Locate the cell with the specified text and output its (X, Y) center coordinate. 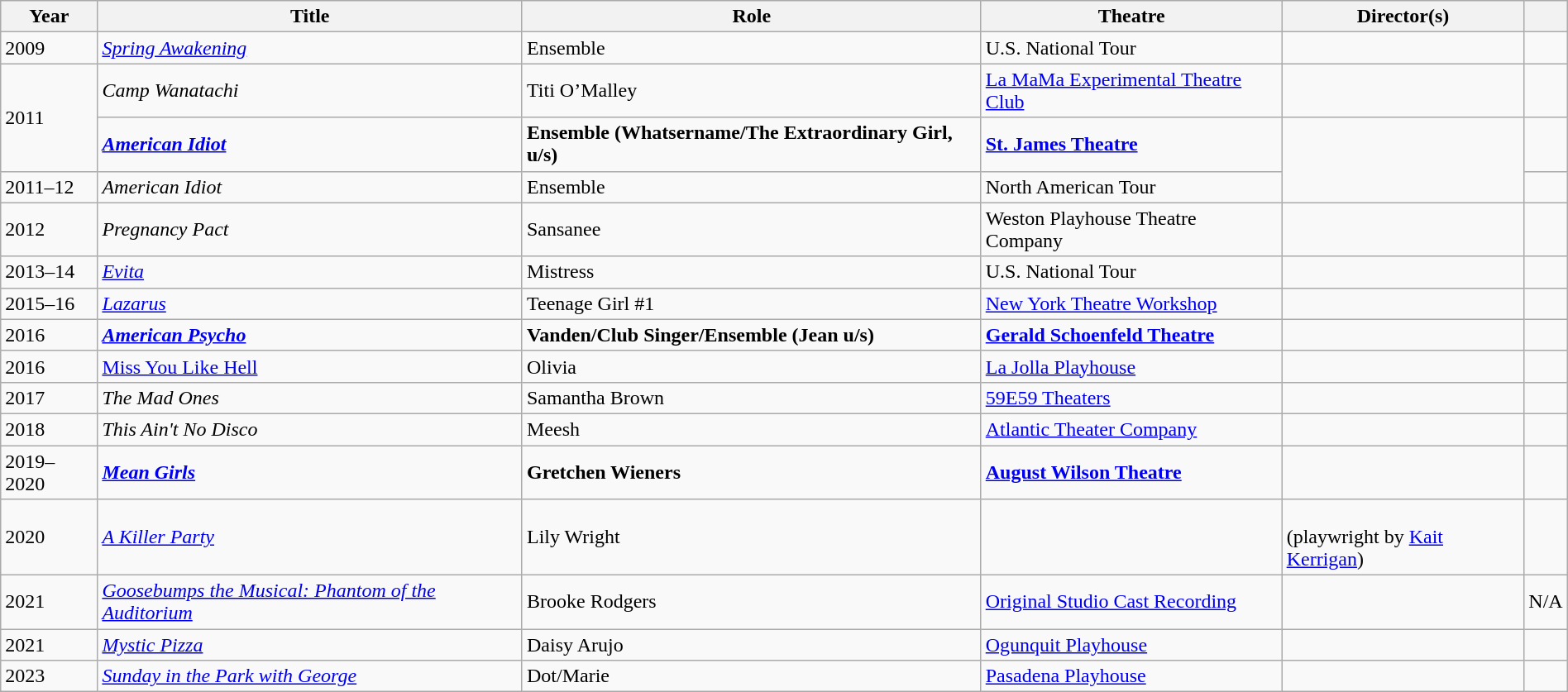
Atlantic Theater Company (1131, 429)
Original Studio Cast Recording (1131, 602)
2011–12 (50, 187)
Gerald Schoenfeld Theatre (1131, 335)
Goosebumps the Musical: Phantom of the Auditorium (310, 602)
Brooke Rodgers (751, 602)
2020 (50, 537)
This Ain't No Disco (310, 429)
American Psycho (310, 335)
Mystic Pizza (310, 645)
La Jolla Playhouse (1131, 366)
59E59 Theaters (1131, 398)
Sansanee (751, 230)
Weston Playhouse Theatre Company (1131, 230)
Sunday in the Park with George (310, 676)
Title (310, 17)
Director(s) (1403, 17)
Mean Girls (310, 471)
Dot/Marie (751, 676)
Teenage Girl #1 (751, 303)
Spring Awakening (310, 48)
New York Theatre Workshop (1131, 303)
Olivia (751, 366)
Evita (310, 272)
St. James Theatre (1131, 144)
North American Tour (1131, 187)
2015–16 (50, 303)
A Killer Party (310, 537)
2017 (50, 398)
Miss You Like Hell (310, 366)
Lily Wright (751, 537)
Year (50, 17)
2009 (50, 48)
2011 (50, 117)
Gretchen Wieners (751, 471)
Camp Wanatachi (310, 91)
2023 (50, 676)
Ensemble (Whatsername/The Extraordinary Girl, u/s) (751, 144)
Role (751, 17)
Vanden/Club Singer/Ensemble (Jean u/s) (751, 335)
La MaMa Experimental Theatre Club (1131, 91)
2019–2020 (50, 471)
Daisy Arujo (751, 645)
Samantha Brown (751, 398)
N/A (1546, 602)
The Mad Ones (310, 398)
Lazarus (310, 303)
Titi O’Malley (751, 91)
Theatre (1131, 17)
Meesh (751, 429)
August Wilson Theatre (1131, 471)
2013–14 (50, 272)
Pregnancy Pact (310, 230)
Ogunquit Playhouse (1131, 645)
Pasadena Playhouse (1131, 676)
Mistress (751, 272)
(playwright by Kait Kerrigan) (1403, 537)
2018 (50, 429)
2012 (50, 230)
